Search for the cell housing the specified text and yield its (x, y) center coordinate. 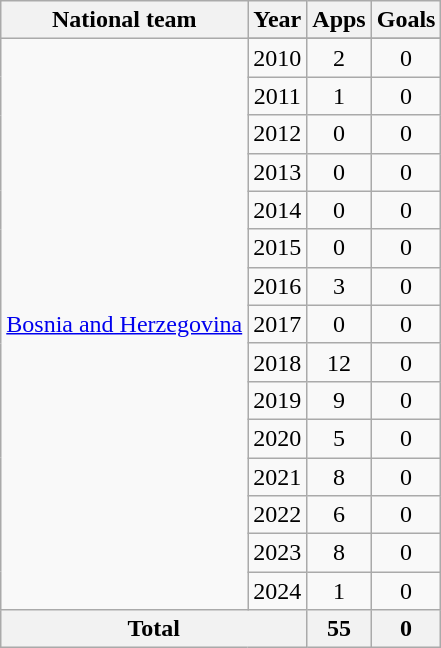
6 (339, 515)
2017 (278, 324)
2 (339, 58)
Year (278, 20)
Goals (406, 20)
Apps (339, 20)
Total (154, 629)
5 (339, 438)
12 (339, 362)
2023 (278, 553)
2019 (278, 400)
2015 (278, 248)
2014 (278, 210)
2021 (278, 477)
2012 (278, 134)
2024 (278, 591)
2013 (278, 172)
9 (339, 400)
2020 (278, 438)
3 (339, 286)
National team (124, 20)
Bosnia and Herzegovina (124, 324)
2010 (278, 58)
2018 (278, 362)
2016 (278, 286)
55 (339, 629)
2011 (278, 96)
2022 (278, 515)
